Identify which cell holds the provided text, then report its [X, Y] central coordinate. 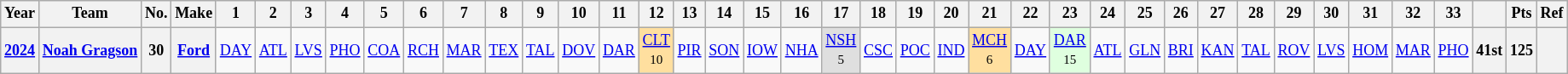
Pts [1522, 14]
Year [20, 14]
3 [309, 14]
Team [90, 14]
NSH5 [841, 50]
NHA [801, 50]
14 [725, 14]
20 [952, 14]
24 [1108, 14]
KAN [1218, 50]
IND [952, 50]
SON [725, 50]
11 [619, 14]
28 [1256, 14]
POC [915, 50]
19 [915, 14]
15 [762, 14]
RCH [424, 50]
31 [1371, 14]
25 [1145, 14]
COA [384, 50]
DOV [579, 50]
Noah Gragson [90, 50]
2 [273, 14]
18 [878, 14]
4 [344, 14]
12 [657, 14]
10 [579, 14]
DAR15 [1069, 50]
Ref [1552, 14]
1 [235, 14]
13 [689, 14]
5 [384, 14]
DAR [619, 50]
7 [464, 14]
22 [1030, 14]
2024 [20, 50]
GLN [1145, 50]
MCH6 [990, 50]
125 [1522, 50]
21 [990, 14]
BRI [1180, 50]
6 [424, 14]
HOM [1371, 50]
33 [1453, 14]
29 [1294, 14]
16 [801, 14]
17 [841, 14]
IOW [762, 50]
CSC [878, 50]
ROV [1294, 50]
26 [1180, 14]
9 [541, 14]
41st [1490, 50]
23 [1069, 14]
Make [194, 14]
8 [504, 14]
No. [157, 14]
Ford [194, 50]
PIR [689, 50]
32 [1414, 14]
CLT10 [657, 50]
27 [1218, 14]
TEX [504, 50]
